From the cell containing the given text, extract its center point as (X, Y) coordinate. 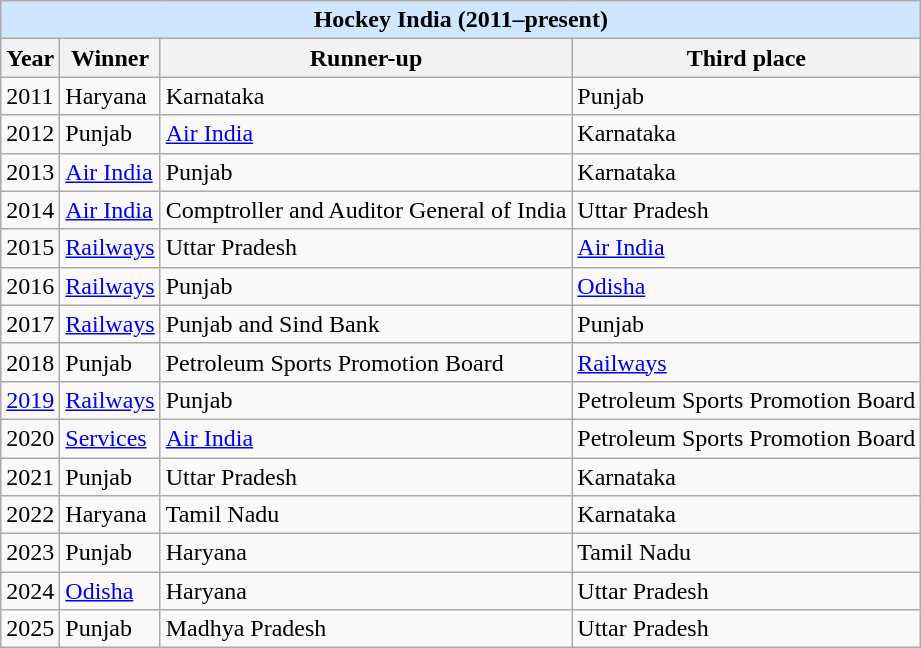
Services (110, 438)
Runner-up (366, 58)
2013 (30, 172)
Punjab and Sind Bank (366, 324)
2011 (30, 96)
2018 (30, 362)
Winner (110, 58)
2015 (30, 248)
Third place (746, 58)
2017 (30, 324)
2024 (30, 591)
2021 (30, 477)
Year (30, 58)
2016 (30, 286)
2025 (30, 629)
2014 (30, 210)
2019 (30, 400)
2020 (30, 438)
2023 (30, 553)
Madhya Pradesh (366, 629)
2012 (30, 134)
2022 (30, 515)
Comptroller and Auditor General of India (366, 210)
Hockey India (2011–present) (461, 20)
